Locate the cell with the specified text and output its (x, y) center coordinate. 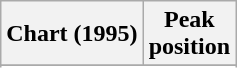
Peakposition (189, 34)
Chart (1995) (72, 34)
